From the cell containing the given text, extract its center point as [X, Y] coordinate. 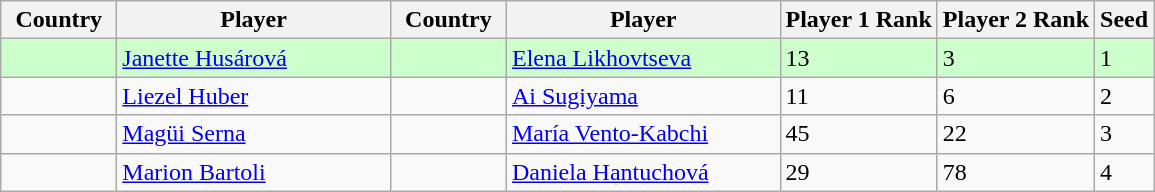
Player 1 Rank [858, 20]
4 [1124, 172]
Janette Husárová [254, 58]
Liezel Huber [254, 96]
Seed [1124, 20]
María Vento-Kabchi [643, 134]
6 [1016, 96]
22 [1016, 134]
78 [1016, 172]
Player 2 Rank [1016, 20]
1 [1124, 58]
2 [1124, 96]
Daniela Hantuchová [643, 172]
Magüi Serna [254, 134]
29 [858, 172]
11 [858, 96]
13 [858, 58]
Ai Sugiyama [643, 96]
45 [858, 134]
Elena Likhovtseva [643, 58]
Marion Bartoli [254, 172]
